Extract the [x, y] coordinate from the center of the cell holding the provided text.  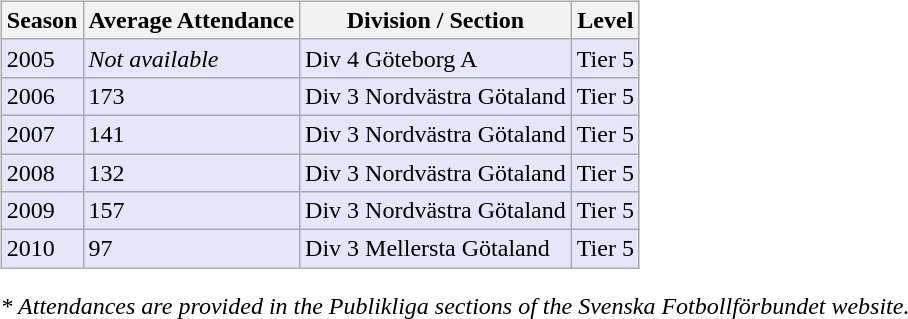
2010 [42, 249]
2008 [42, 173]
97 [192, 249]
2009 [42, 211]
Division / Section [436, 20]
141 [192, 134]
132 [192, 173]
Not available [192, 58]
2006 [42, 96]
Level [605, 20]
2005 [42, 58]
Div 3 Mellersta Götaland [436, 249]
157 [192, 211]
2007 [42, 134]
Average Attendance [192, 20]
Div 4 Göteborg A [436, 58]
Season [42, 20]
173 [192, 96]
